For the text-containing cell, return its midpoint in [x, y] coordinate format. 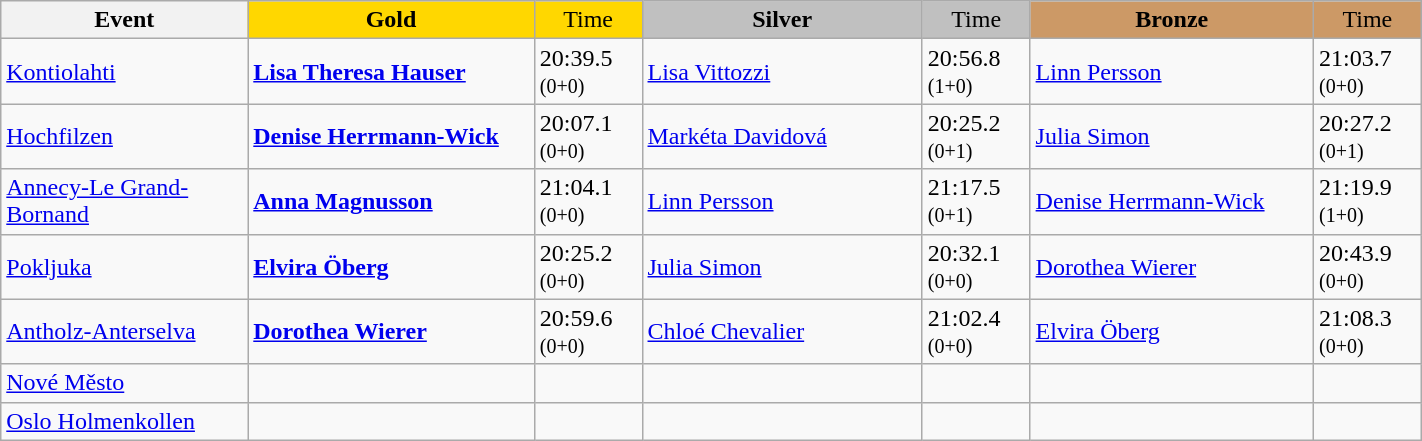
Gold [391, 20]
20:59.6(0+0) [588, 332]
20:56.8(1+0) [976, 72]
Anna Magnusson [391, 202]
20:25.2(0+0) [588, 266]
Lisa Theresa Hauser [391, 72]
Antholz-Anterselva [124, 332]
Nové Město [124, 383]
21:03.7(0+0) [1367, 72]
Oslo Holmenkollen [124, 421]
20:43.9(0+0) [1367, 266]
Event [124, 20]
20:32.1(0+0) [976, 266]
Chloé Chevalier [782, 332]
Kontiolahti [124, 72]
Markéta Davidová [782, 136]
20:27.2(0+1) [1367, 136]
Lisa Vittozzi [782, 72]
21:02.4(0+0) [976, 332]
20:25.2(0+1) [976, 136]
Pokljuka [124, 266]
Bronze [1172, 20]
Silver [782, 20]
Annecy-Le Grand-Bornand [124, 202]
21:19.9(1+0) [1367, 202]
21:08.3(0+0) [1367, 332]
21:17.5(0+1) [976, 202]
Hochfilzen [124, 136]
21:04.1(0+0) [588, 202]
20:07.1(0+0) [588, 136]
20:39.5(0+0) [588, 72]
